Extract the (x, y) coordinate from the center of the cell holding the provided text.  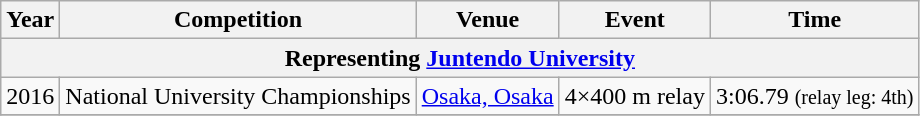
Venue (488, 20)
Osaka, Osaka (488, 96)
2016 (30, 96)
Time (814, 20)
Year (30, 20)
3:06.79 (relay leg: 4th) (814, 96)
4×400 m relay (634, 96)
Competition (238, 20)
National University Championships (238, 96)
Event (634, 20)
Representing Juntendo University (460, 58)
